From the cell containing the given text, extract its center point as [X, Y] coordinate. 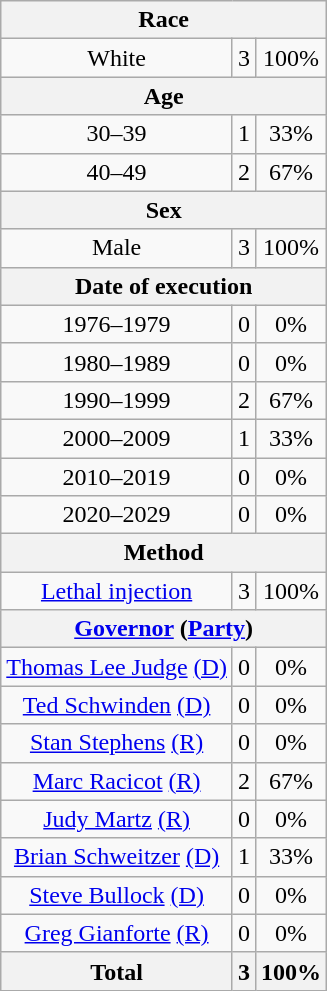
Judy Martz (R) [117, 819]
Marc Racicot (R) [117, 781]
Thomas Lee Judge (D) [117, 667]
Lethal injection [117, 591]
2010–2019 [117, 477]
Race [164, 20]
Governor (Party) [164, 629]
40–49 [117, 172]
Male [117, 248]
White [117, 58]
1976–1979 [117, 324]
Sex [164, 210]
2000–2009 [117, 438]
1980–1989 [117, 362]
Steve Bullock (D) [117, 895]
Age [164, 96]
Brian Schweitzer (D) [117, 857]
Date of execution [164, 286]
Ted Schwinden (D) [117, 705]
30–39 [117, 134]
Method [164, 553]
Greg Gianforte (R) [117, 933]
Stan Stephens (R) [117, 743]
Total [117, 971]
1990–1999 [117, 400]
2020–2029 [117, 515]
